Detect which cell encompasses the target text, then output its (x, y) center coordinate. 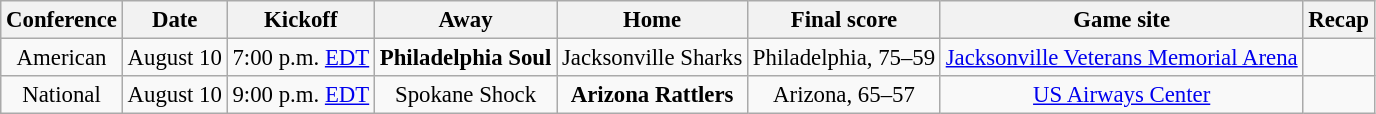
US Airways Center (1122, 95)
Philadelphia, 75–59 (844, 58)
Home (652, 20)
Philadelphia Soul (465, 58)
Game site (1122, 20)
Kickoff (300, 20)
American (62, 58)
Jacksonville Sharks (652, 58)
9:00 p.m. EDT (300, 95)
Jacksonville Veterans Memorial Arena (1122, 58)
Date (174, 20)
Recap (1338, 20)
Arizona, 65–57 (844, 95)
Conference (62, 20)
National (62, 95)
Spokane Shock (465, 95)
7:00 p.m. EDT (300, 58)
Arizona Rattlers (652, 95)
Away (465, 20)
Final score (844, 20)
